From the cell containing the given text, extract its center point as [X, Y] coordinate. 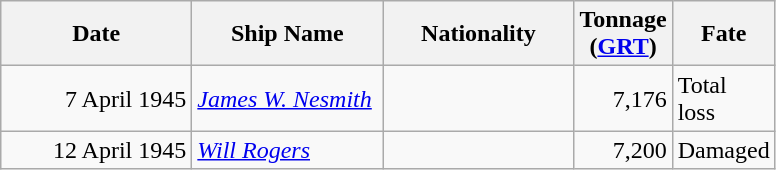
Damaged [724, 150]
Total loss [724, 98]
Nationality [478, 34]
Date [96, 34]
7,200 [623, 150]
7 April 1945 [96, 98]
James W. Nesmith [288, 98]
Ship Name [288, 34]
Fate [724, 34]
Tonnage (GRT) [623, 34]
12 April 1945 [96, 150]
Will Rogers [288, 150]
7,176 [623, 98]
